Output the [X, Y] coordinate of the center of the cell containing the given text.  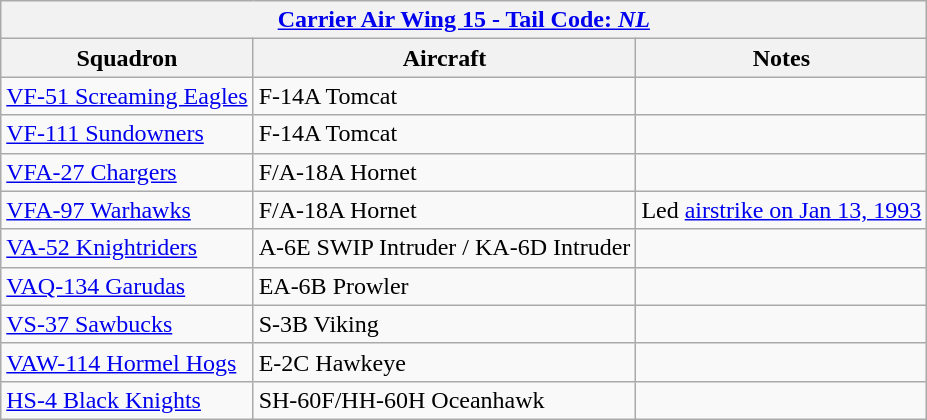
VAW-114 Hormel Hogs [127, 362]
Notes [782, 58]
Led airstrike on Jan 13, 1993 [782, 210]
Squadron [127, 58]
HS-4 Black Knights [127, 400]
VF-51 Screaming Eagles [127, 96]
VA-52 Knightriders [127, 248]
VAQ-134 Garudas [127, 286]
VFA-27 Chargers [127, 172]
VS-37 Sawbucks [127, 324]
Carrier Air Wing 15 - Tail Code: NL [464, 20]
Aircraft [444, 58]
A-6E SWIP Intruder / KA-6D Intruder [444, 248]
S-3B Viking [444, 324]
VF-111 Sundowners [127, 134]
VFA-97 Warhawks [127, 210]
SH-60F/HH-60H Oceanhawk [444, 400]
E-2C Hawkeye [444, 362]
EA-6B Prowler [444, 286]
